From the cell containing the given text, extract its center point as [X, Y] coordinate. 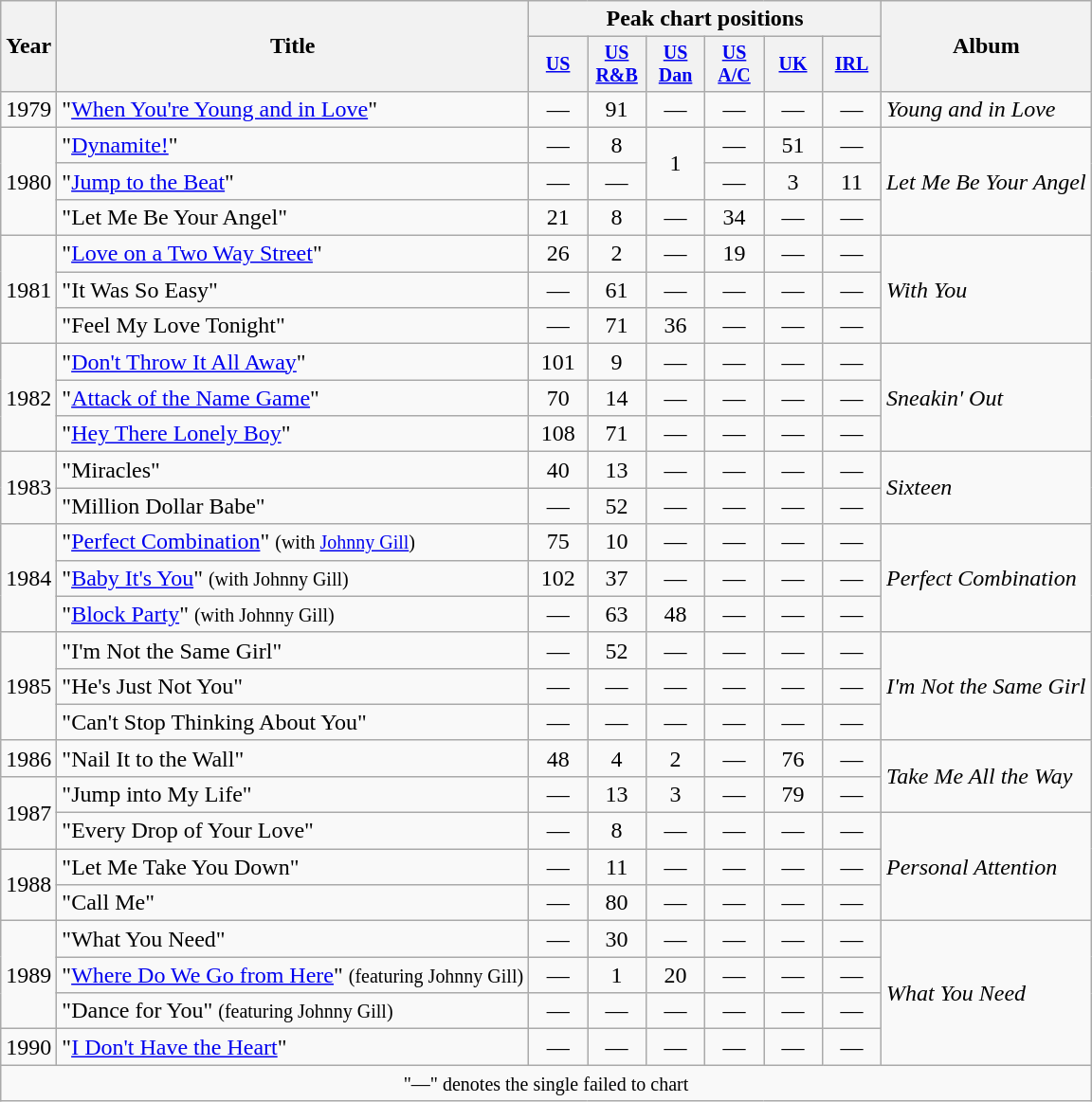
I'm Not the Same Girl [986, 686]
76 [793, 758]
20 [676, 975]
"Don't Throw It All Away" [293, 362]
37 [617, 578]
14 [617, 398]
USR&B [617, 64]
"Every Drop of Your Love" [293, 831]
"Can't Stop Thinking About You" [293, 722]
Album [986, 46]
Sixteen [986, 488]
1989 [28, 975]
1987 [28, 812]
1981 [28, 290]
"I'm Not the Same Girl" [293, 650]
Sneakin' Out [986, 398]
75 [558, 542]
1980 [28, 181]
101 [558, 362]
With You [986, 290]
4 [617, 758]
51 [793, 145]
"When You're Young and in Love" [293, 109]
79 [793, 794]
"What You Need" [293, 939]
102 [558, 578]
61 [617, 290]
1990 [28, 1047]
"—" denotes the single failed to chart [546, 1083]
1986 [28, 758]
26 [558, 254]
19 [735, 254]
Peak chart positions [705, 19]
1984 [28, 578]
Take Me All the Way [986, 776]
Young and in Love [986, 109]
What You Need [986, 993]
1979 [28, 109]
Title [293, 46]
Year [28, 46]
21 [558, 217]
IRL [851, 64]
"Block Party" (with Johnny Gill) [293, 614]
30 [617, 939]
Perfect Combination [986, 578]
"Million Dollar Babe" [293, 506]
"Perfect Combination" (with Johnny Gill) [293, 542]
"Dance for You" (featuring Johnny Gill) [293, 1011]
70 [558, 398]
"Miracles" [293, 470]
US [558, 64]
"Jump into My Life" [293, 794]
34 [735, 217]
"Let Me Take You Down" [293, 867]
Let Me Be Your Angel [986, 181]
"It Was So Easy" [293, 290]
10 [617, 542]
36 [676, 326]
1985 [28, 686]
USDan [676, 64]
"Attack of the Name Game" [293, 398]
"He's Just Not You" [293, 686]
"Jump to the Beat" [293, 181]
"Nail It to the Wall" [293, 758]
"Love on a Two Way Street" [293, 254]
"Dynamite!" [293, 145]
91 [617, 109]
"I Don't Have the Heart" [293, 1047]
9 [617, 362]
63 [617, 614]
"Hey There Lonely Boy" [293, 434]
Personal Attention [986, 867]
"Where Do We Go from Here" (featuring Johnny Gill) [293, 975]
UK [793, 64]
USA/C [735, 64]
80 [617, 903]
1982 [28, 398]
"Feel My Love Tonight" [293, 326]
1988 [28, 885]
"Call Me" [293, 903]
1983 [28, 488]
"Let Me Be Your Angel" [293, 217]
40 [558, 470]
108 [558, 434]
"Baby It's You" (with Johnny Gill) [293, 578]
